Capture the cell that displays the provided text and extract its [x, y] central coordinate. 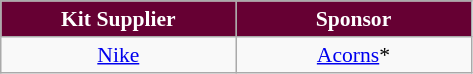
Acorns* [354, 55]
Nike [118, 55]
Sponsor [354, 19]
Kit Supplier [118, 19]
